Identify which cell holds the provided text, then report its [x, y] central coordinate. 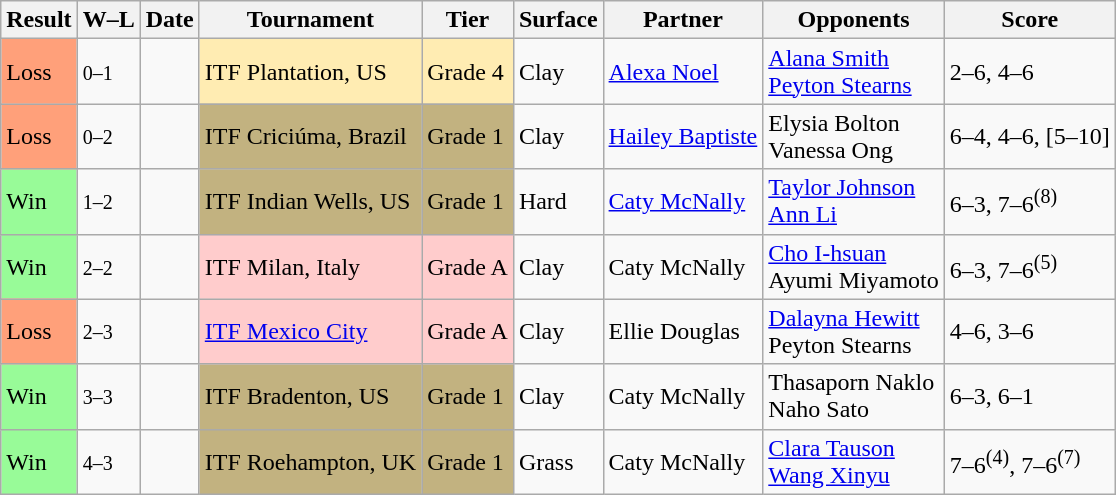
3–3 [108, 396]
ITF Roehampton, UK [310, 462]
ITF Mexico City [310, 332]
Tier [468, 20]
Dalayna Hewitt Peyton Stearns [854, 332]
Opponents [854, 20]
ITF Bradenton, US [310, 396]
ITF Milan, Italy [310, 266]
2–6, 4–6 [1030, 72]
7–6(4), 7–6(7) [1030, 462]
Result [39, 20]
Hard [558, 202]
W–L [108, 20]
Taylor Johnson Ann Li [854, 202]
Clara Tauson Wang Xinyu [854, 462]
1–2 [108, 202]
0–2 [108, 136]
Date [170, 20]
Grass [558, 462]
Alexa Noel [683, 72]
Partner [683, 20]
4–3 [108, 462]
Ellie Douglas [683, 332]
2–3 [108, 332]
Grade 4 [468, 72]
ITF Indian Wells, US [310, 202]
ITF Criciúma, Brazil [310, 136]
Surface [558, 20]
Cho I-hsuan Ayumi Miyamoto [854, 266]
0–1 [108, 72]
Score [1030, 20]
Thasaporn Naklo Naho Sato [854, 396]
Tournament [310, 20]
Alana Smith Peyton Stearns [854, 72]
ITF Plantation, US [310, 72]
6–3, 7–6(8) [1030, 202]
2–2 [108, 266]
Hailey Baptiste [683, 136]
4–6, 3–6 [1030, 332]
6–3, 7–6(5) [1030, 266]
Elysia Bolton Vanessa Ong [854, 136]
6–4, 4–6, [5–10] [1030, 136]
6–3, 6–1 [1030, 396]
